Determine the (X, Y) coordinate at the center of the cell enclosing the given text.  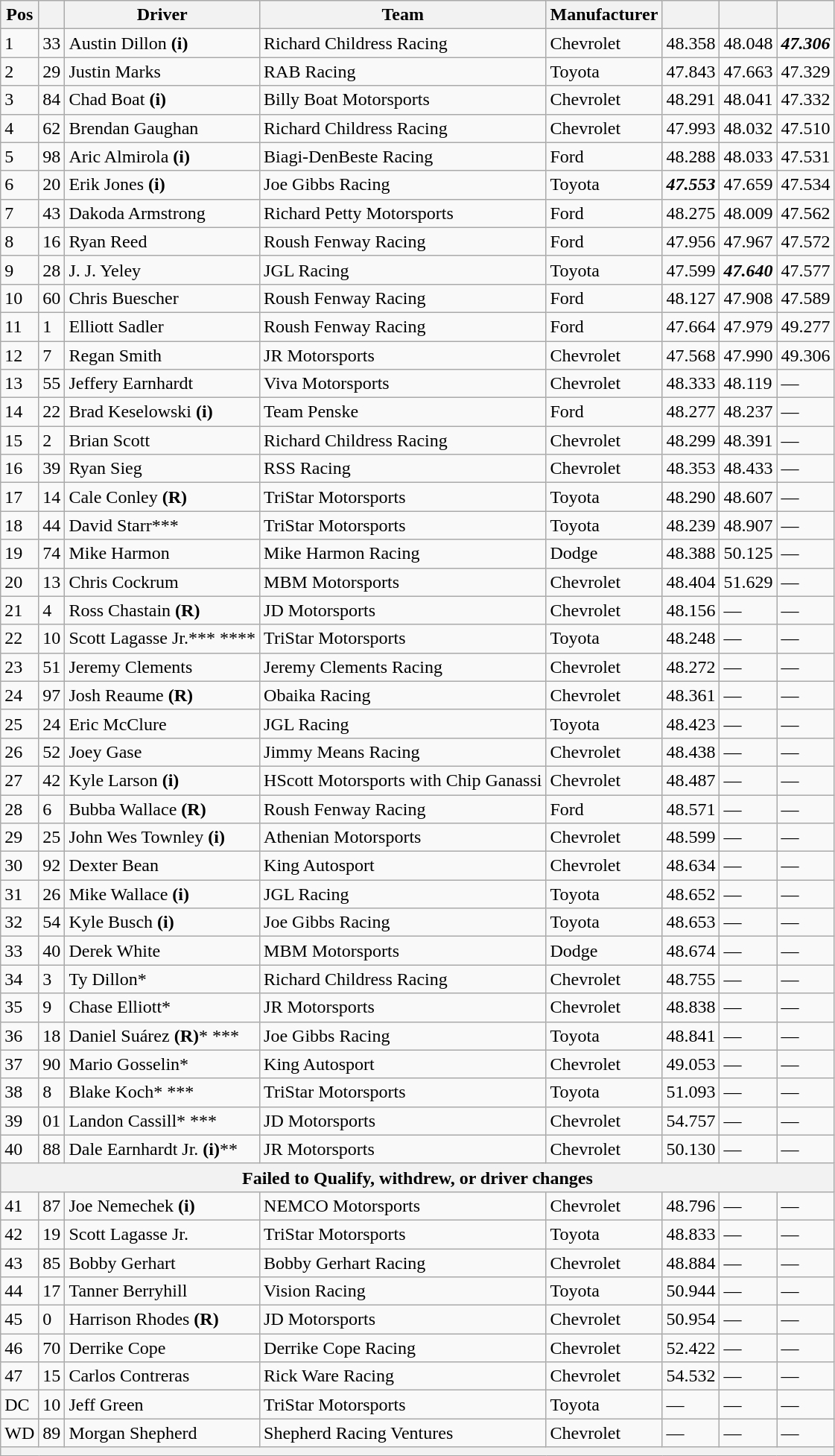
47.908 (748, 298)
Mike Wallace (i) (162, 894)
5 (19, 156)
47.993 (691, 128)
48.404 (691, 582)
Athenian Motorsports (403, 838)
Chase Elliott* (162, 1007)
47 (19, 1376)
Derrike Cope (162, 1348)
47.664 (691, 326)
Team (403, 15)
48.156 (691, 610)
45 (19, 1320)
Derek White (162, 951)
49.053 (691, 1064)
48.358 (691, 43)
48.299 (691, 440)
52 (52, 752)
35 (19, 1007)
Failed to Qualify, withdrew, or driver changes (417, 1177)
Richard Petty Motorsports (403, 213)
51.093 (691, 1092)
47.531 (806, 156)
48.119 (748, 384)
12 (19, 355)
74 (52, 554)
Chad Boat (i) (162, 100)
Biagi-DenBeste Racing (403, 156)
48.048 (748, 43)
34 (19, 979)
38 (19, 1092)
48.571 (691, 808)
Bobby Gerhart (162, 1263)
48.391 (748, 440)
48.487 (691, 780)
52.422 (691, 1348)
48.333 (691, 384)
Chris Cockrum (162, 582)
48.607 (748, 497)
48.599 (691, 838)
Pos (19, 15)
Josh Reaume (R) (162, 695)
48.841 (691, 1036)
47.990 (748, 355)
47.589 (806, 298)
47.329 (806, 72)
Kyle Busch (i) (162, 922)
87 (52, 1206)
Carlos Contreras (162, 1376)
01 (52, 1121)
54 (52, 922)
Chris Buescher (162, 298)
48.272 (691, 667)
Jeremy Clements Racing (403, 667)
48.755 (691, 979)
Joe Nemechek (i) (162, 1206)
DC (19, 1405)
48.290 (691, 497)
85 (52, 1263)
Kyle Larson (i) (162, 780)
31 (19, 894)
48.388 (691, 554)
46 (19, 1348)
Justin Marks (162, 72)
Manufacturer (604, 15)
36 (19, 1036)
48.423 (691, 724)
55 (52, 384)
48.237 (748, 412)
Cale Conley (R) (162, 497)
Elliott Sadler (162, 326)
48.277 (691, 412)
92 (52, 866)
Morgan Shepherd (162, 1433)
RAB Racing (403, 72)
27 (19, 780)
51 (52, 667)
48.634 (691, 866)
48.907 (748, 525)
Daniel Suárez (R)* *** (162, 1036)
48.838 (691, 1007)
Driver (162, 15)
Brad Keselowski (i) (162, 412)
48.796 (691, 1206)
48.652 (691, 894)
48.239 (691, 525)
Jeffery Earnhardt (162, 384)
Mike Harmon (162, 554)
51.629 (748, 582)
47.332 (806, 100)
47.553 (691, 185)
Blake Koch* *** (162, 1092)
WD (19, 1433)
41 (19, 1206)
48.674 (691, 951)
21 (19, 610)
47.640 (748, 270)
47.663 (748, 72)
70 (52, 1348)
47.534 (806, 185)
54.757 (691, 1121)
47.599 (691, 270)
Derrike Cope Racing (403, 1348)
48.032 (748, 128)
Viva Motorsports (403, 384)
89 (52, 1433)
30 (19, 866)
Regan Smith (162, 355)
Bubba Wallace (R) (162, 808)
49.306 (806, 355)
11 (19, 326)
Ty Dillon* (162, 979)
48.291 (691, 100)
Eric McClure (162, 724)
Austin Dillon (i) (162, 43)
Ross Chastain (R) (162, 610)
50.944 (691, 1291)
23 (19, 667)
Scott Lagasse Jr.*** **** (162, 639)
47.562 (806, 213)
48.127 (691, 298)
47.979 (748, 326)
48.288 (691, 156)
48.275 (691, 213)
Tanner Berryhill (162, 1291)
Mario Gosselin* (162, 1064)
47.306 (806, 43)
48.433 (748, 469)
88 (52, 1149)
48.653 (691, 922)
47.572 (806, 241)
Jeff Green (162, 1405)
Dakoda Armstrong (162, 213)
48.041 (748, 100)
Billy Boat Motorsports (403, 100)
RSS Racing (403, 469)
48.353 (691, 469)
Landon Cassill* *** (162, 1121)
Erik Jones (i) (162, 185)
Aric Almirola (i) (162, 156)
50.130 (691, 1149)
Vision Racing (403, 1291)
47.568 (691, 355)
David Starr*** (162, 525)
47.956 (691, 241)
97 (52, 695)
Joey Gase (162, 752)
Jeremy Clements (162, 667)
Bobby Gerhart Racing (403, 1263)
62 (52, 128)
Dale Earnhardt Jr. (i)** (162, 1149)
Brian Scott (162, 440)
Scott Lagasse Jr. (162, 1234)
50.954 (691, 1320)
Shepherd Racing Ventures (403, 1433)
47.510 (806, 128)
Rick Ware Racing (403, 1376)
48.361 (691, 695)
NEMCO Motorsports (403, 1206)
Brendan Gaughan (162, 128)
47.577 (806, 270)
49.277 (806, 326)
48.438 (691, 752)
47.843 (691, 72)
0 (52, 1320)
Jimmy Means Racing (403, 752)
60 (52, 298)
54.532 (691, 1376)
48.248 (691, 639)
Obaika Racing (403, 695)
Mike Harmon Racing (403, 554)
J. J. Yeley (162, 270)
98 (52, 156)
47.659 (748, 185)
Dexter Bean (162, 866)
37 (19, 1064)
48.033 (748, 156)
90 (52, 1064)
Harrison Rhodes (R) (162, 1320)
48.833 (691, 1234)
HScott Motorsports with Chip Ganassi (403, 780)
48.884 (691, 1263)
Team Penske (403, 412)
John Wes Townley (i) (162, 838)
48.009 (748, 213)
Ryan Sieg (162, 469)
32 (19, 922)
50.125 (748, 554)
Ryan Reed (162, 241)
47.967 (748, 241)
84 (52, 100)
